Provide the (X, Y) coordinate of the cell's center where the given text is located.  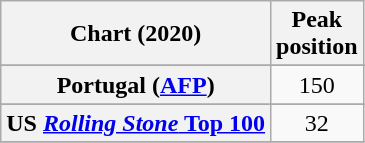
32 (317, 123)
Chart (2020) (136, 34)
150 (317, 85)
Portugal (AFP) (136, 85)
US Rolling Stone Top 100 (136, 123)
Peakposition (317, 34)
